Scan for the cell matching the given text and deliver its [x, y] coordinate at center. 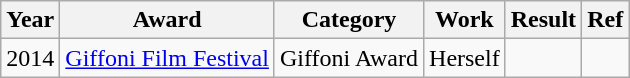
Giffoni Award [348, 58]
Giffoni Film Festival [168, 58]
Award [168, 20]
Category [348, 20]
Ref [606, 20]
Work [465, 20]
Year [30, 20]
Result [543, 20]
Herself [465, 58]
2014 [30, 58]
